Scan for the cell matching the given text and deliver its (x, y) coordinate at center. 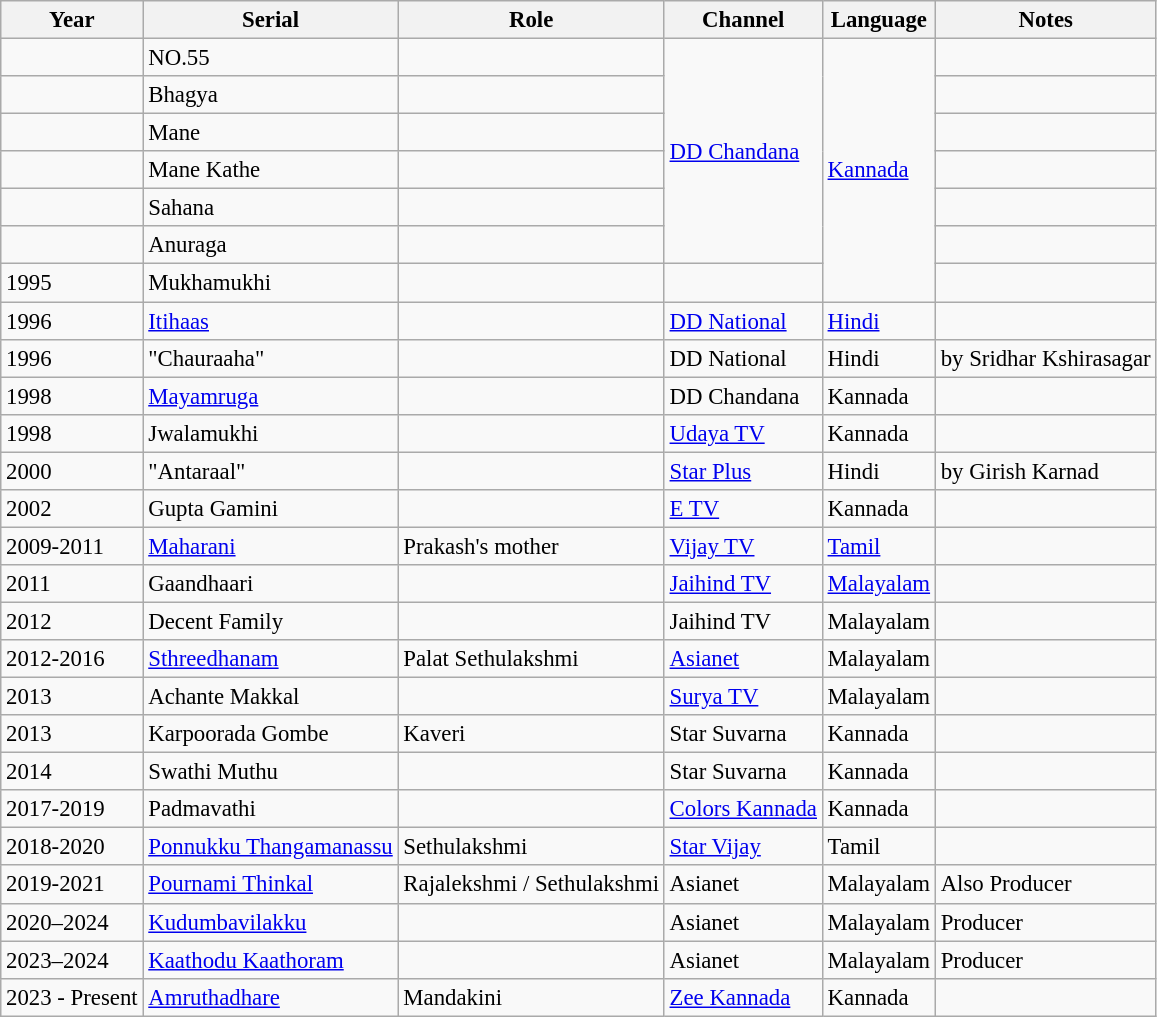
Bhagya (270, 95)
2011 (72, 584)
Year (72, 20)
Role (531, 20)
Kaveri (531, 734)
2019-2021 (72, 885)
Ponnukku Thangamanassu (270, 847)
2009-2011 (72, 546)
by Girish Karnad (1046, 471)
2002 (72, 509)
Rajalekshmi / Sethulakshmi (531, 885)
Kudumbavilakku (270, 922)
Gaandhaari (270, 584)
Mane (270, 133)
Surya TV (743, 697)
Also Producer (1046, 885)
Mane Kathe (270, 170)
2017-2019 (72, 809)
2018-2020 (72, 847)
Gupta Gamini (270, 509)
Anuraga (270, 245)
NO.55 (270, 58)
Mukhamukhi (270, 283)
Mayamruga (270, 396)
Padmavathi (270, 809)
Mandakini (531, 997)
Decent Family (270, 621)
E TV (743, 509)
2020–2024 (72, 922)
1995 (72, 283)
Sahana (270, 208)
Vijay TV (743, 546)
2014 (72, 772)
Achante Makkal (270, 697)
Udaya TV (743, 433)
Serial (270, 20)
2023–2024 (72, 960)
Kaathodu Kaathoram (270, 960)
Colors Kannada (743, 809)
by Sridhar Kshirasagar (1046, 358)
Sthreedhanam (270, 659)
"Chauraaha" (270, 358)
Swathi Muthu (270, 772)
"Antaraal" (270, 471)
Palat Sethulakshmi (531, 659)
Star Vijay (743, 847)
Maharani (270, 546)
Karpoorada Gombe (270, 734)
Language (878, 20)
Notes (1046, 20)
2012 (72, 621)
Sethulakshmi (531, 847)
Prakash's mother (531, 546)
Channel (743, 20)
Amruthadhare (270, 997)
2000 (72, 471)
2012-2016 (72, 659)
2023 - Present (72, 997)
Jwalamukhi (270, 433)
Itihaas (270, 321)
Pournami Thinkal (270, 885)
Star Plus (743, 471)
Zee Kannada (743, 997)
